Return the (x, y) coordinate for the center point of the cell that contains the specified text.  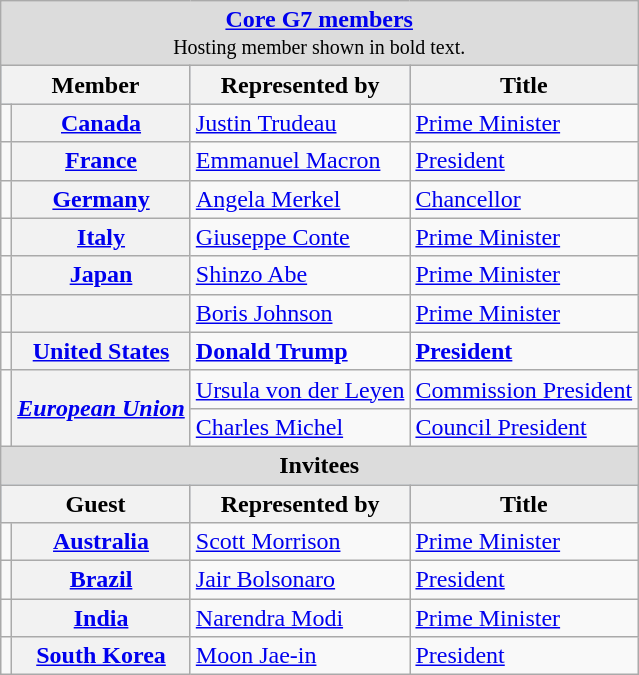
Charles Michel (300, 427)
Boris Johnson (300, 313)
India (101, 618)
Core G7 membersHosting member shown in bold text. (320, 34)
Justin Trudeau (300, 123)
Canada (101, 123)
Moon Jae-in (300, 656)
Chancellor (524, 199)
Japan (101, 275)
Giuseppe Conte (300, 237)
Member (96, 85)
Ursula von der Leyen (300, 389)
Narendra Modi (300, 618)
Italy (101, 237)
Emmanuel Macron (300, 161)
Council President (524, 427)
Brazil (101, 580)
Guest (96, 503)
Jair Bolsonaro (300, 580)
Scott Morrison (300, 542)
Invitees (320, 465)
South Korea (101, 656)
Germany (101, 199)
Angela Merkel (300, 199)
Australia (101, 542)
Donald Trump (300, 351)
Shinzo Abe (300, 275)
United States (101, 351)
Commission President (524, 389)
France (101, 161)
European Union (101, 408)
